Pinpoint the cell where the given text exists, returning its [x, y] midpoint coordinate. 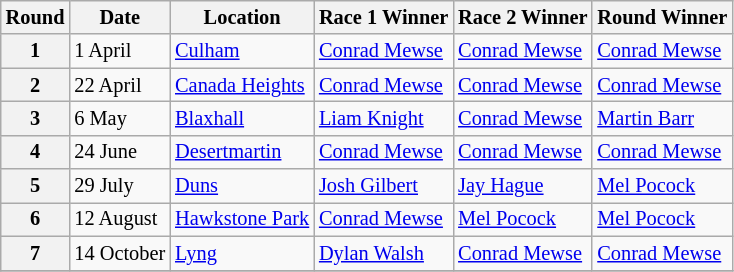
7 [36, 253]
22 April [120, 85]
Blaxhall [242, 118]
Race 1 Winner [384, 17]
Location [242, 17]
1 April [120, 51]
Duns [242, 186]
Culham [242, 51]
Round [36, 17]
5 [36, 186]
Hawkstone Park [242, 219]
6 [36, 219]
Date [120, 17]
24 June [120, 152]
Jay Hague [522, 186]
Canada Heights [242, 85]
Race 2 Winner [522, 17]
4 [36, 152]
Round Winner [662, 17]
Dylan Walsh [384, 253]
3 [36, 118]
Josh Gilbert [384, 186]
Liam Knight [384, 118]
14 October [120, 253]
29 July [120, 186]
Desertmartin [242, 152]
2 [36, 85]
12 August [120, 219]
Lyng [242, 253]
6 May [120, 118]
Martin Barr [662, 118]
1 [36, 51]
